From the cell containing the given text, extract its center point as [x, y] coordinate. 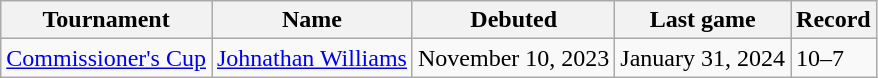
Tournament [106, 20]
Commissioner's Cup [106, 58]
10–7 [834, 58]
Johnathan Williams [312, 58]
Name [312, 20]
November 10, 2023 [513, 58]
Record [834, 20]
January 31, 2024 [703, 58]
Last game [703, 20]
Debuted [513, 20]
